Provide the (x, y) coordinate of the cell's center where the given text is located.  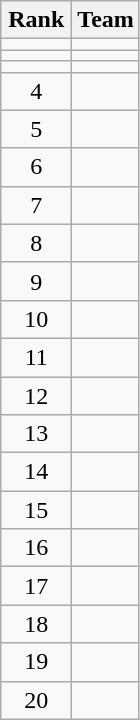
Rank (36, 20)
8 (36, 243)
15 (36, 510)
7 (36, 205)
9 (36, 281)
6 (36, 167)
Team (106, 20)
18 (36, 624)
19 (36, 662)
12 (36, 395)
5 (36, 129)
11 (36, 357)
16 (36, 548)
4 (36, 91)
13 (36, 434)
10 (36, 319)
17 (36, 586)
20 (36, 700)
14 (36, 472)
